Pinpoint the cell where the given text exists, returning its [X, Y] midpoint coordinate. 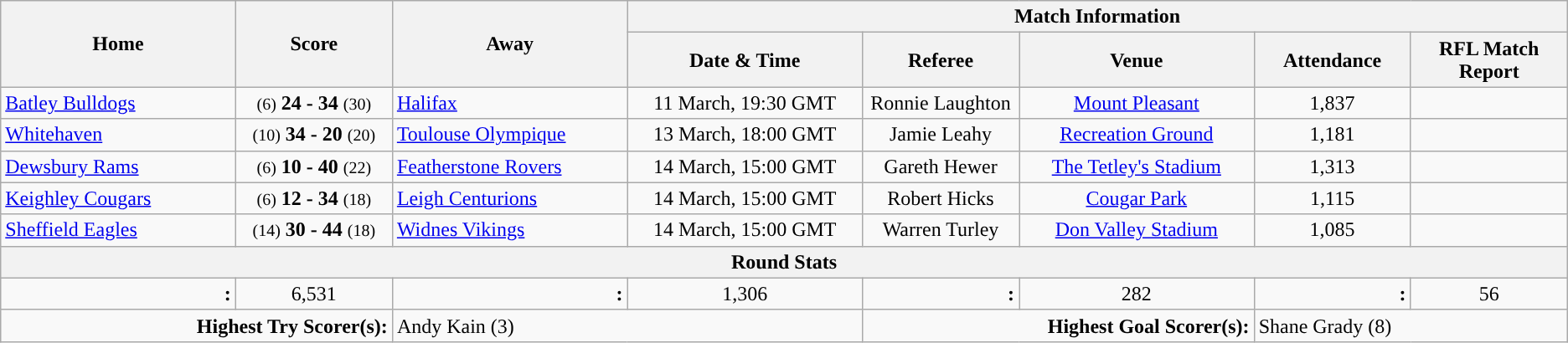
Away [509, 44]
(6) 12 - 34 (18) [313, 198]
Don Valley Stadium [1137, 230]
Highest Try Scorer(s): [197, 325]
Featherstone Rovers [509, 166]
11 March, 19:30 GMT [745, 103]
1,313 [1332, 166]
Date & Time [745, 60]
Attendance [1332, 60]
1,306 [745, 294]
1,837 [1332, 103]
Ronnie Laughton [940, 103]
RFL Match Report [1489, 60]
13 March, 18:00 GMT [745, 135]
Sheffield Eagles [119, 230]
Andy Kain (3) [627, 325]
Whitehaven [119, 135]
Highest Goal Scorer(s): [1058, 325]
Leigh Centurions [509, 198]
Keighley Cougars [119, 198]
56 [1489, 294]
Jamie Leahy [940, 135]
Round Stats [784, 262]
(6) 24 - 34 (30) [313, 103]
1,115 [1332, 198]
6,531 [313, 294]
1,085 [1332, 230]
Halifax [509, 103]
Widnes Vikings [509, 230]
Batley Bulldogs [119, 103]
Home [119, 44]
Referee [940, 60]
Cougar Park [1137, 198]
The Tetley's Stadium [1137, 166]
Match Information [1097, 17]
Shane Grady (8) [1411, 325]
(14) 30 - 44 (18) [313, 230]
Robert Hicks [940, 198]
Recreation Ground [1137, 135]
Venue [1137, 60]
Toulouse Olympique [509, 135]
(10) 34 - 20 (20) [313, 135]
Gareth Hewer [940, 166]
Warren Turley [940, 230]
(6) 10 - 40 (22) [313, 166]
1,181 [1332, 135]
282 [1137, 294]
Dewsbury Rams [119, 166]
Mount Pleasant [1137, 103]
Score [313, 44]
